Return (X, Y) of the center of cell containing provided text 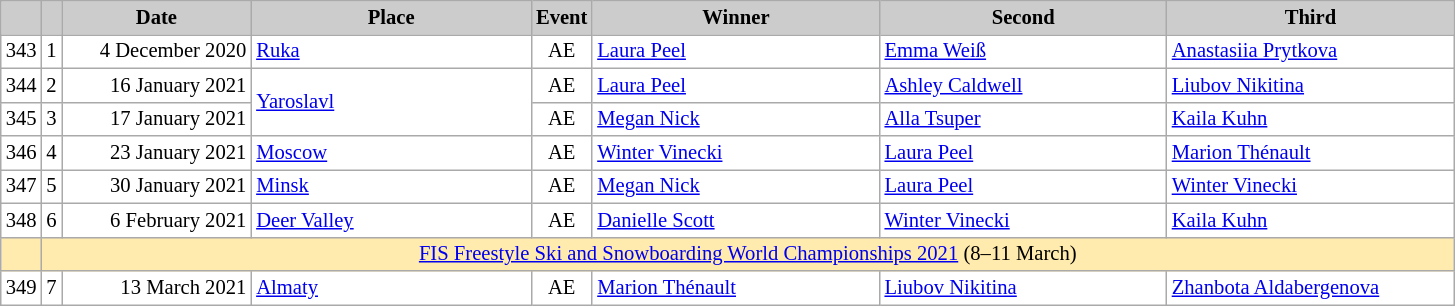
FIS Freestyle Ski and Snowboarding World Championships 2021 (8–11 March) (748, 254)
5 (51, 186)
Event (562, 17)
Third (1310, 17)
Ruka (391, 51)
Alla Tsuper (1024, 119)
Danielle Scott (736, 220)
4 December 2020 (157, 51)
343 (22, 51)
Winner (736, 17)
Anastasiia Prytkova (1310, 51)
Date (157, 17)
Almaty (391, 287)
344 (22, 85)
346 (22, 153)
16 January 2021 (157, 85)
13 March 2021 (157, 287)
17 January 2021 (157, 119)
349 (22, 287)
30 January 2021 (157, 186)
3 (51, 119)
4 (51, 153)
345 (22, 119)
347 (22, 186)
7 (51, 287)
348 (22, 220)
Second (1024, 17)
Deer Valley (391, 220)
Yaroslavl (391, 102)
Place (391, 17)
Ashley Caldwell (1024, 85)
6 February 2021 (157, 220)
1 (51, 51)
6 (51, 220)
Moscow (391, 153)
Minsk (391, 186)
23 January 2021 (157, 153)
Zhanbota Aldabergenova (1310, 287)
2 (51, 85)
Emma Weiß (1024, 51)
